Provide the [x, y] coordinate of the cell's center where the given text is located.  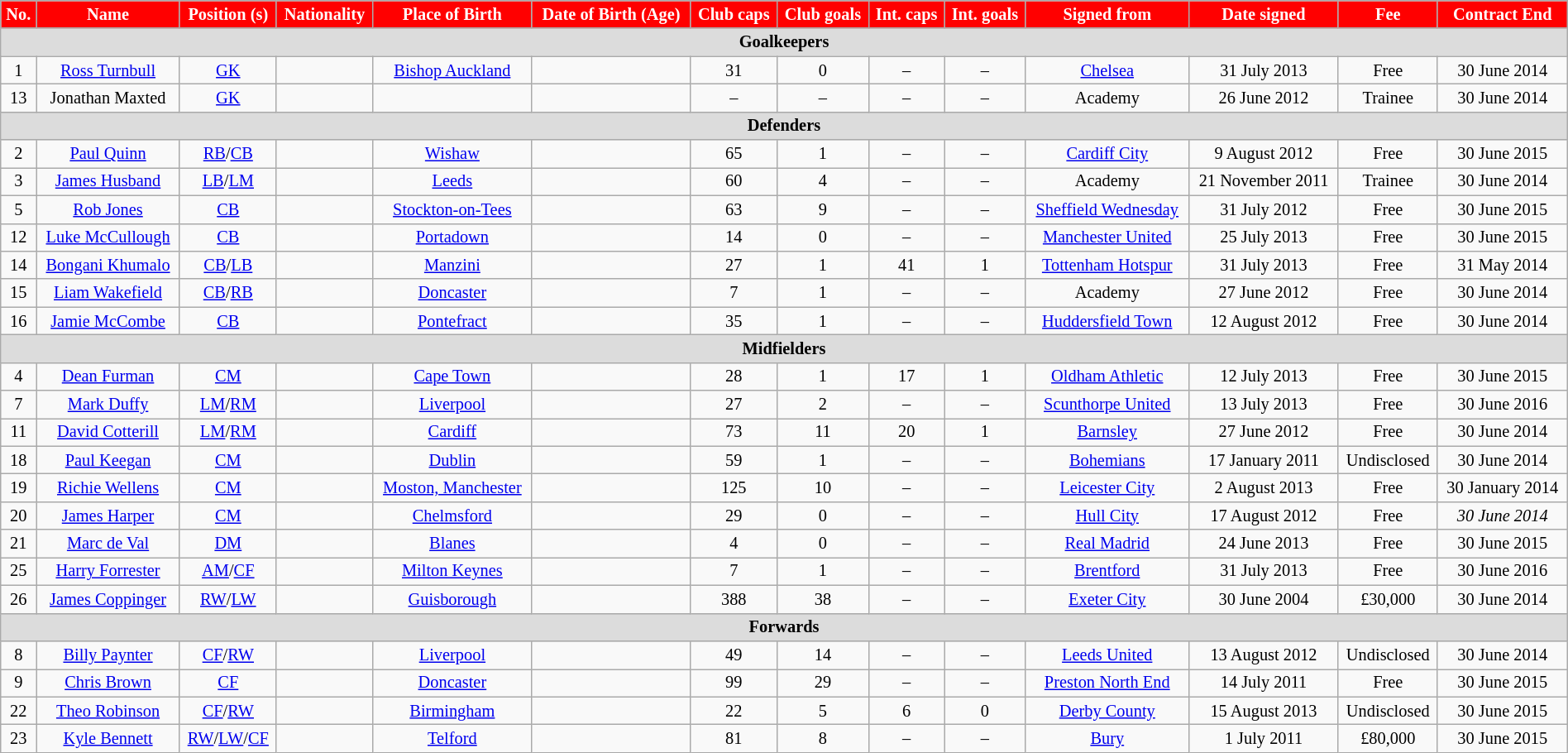
Exeter City [1107, 599]
Moston, Manchester [452, 487]
Leeds United [1107, 655]
23 [18, 738]
Ross Turnbull [108, 70]
16 [18, 321]
63 [734, 209]
31 May 2014 [1502, 265]
LB/LM [228, 181]
41 [906, 265]
Nationality [324, 14]
Manchester United [1107, 237]
Midfielders [784, 348]
Telford [452, 738]
Brentford [1107, 571]
17 August 2012 [1264, 516]
24 June 2013 [1264, 544]
Mark Duffy [108, 405]
Date signed [1264, 14]
AM/CF [228, 571]
18 [18, 460]
Oldham Athletic [1107, 376]
Cardiff City [1107, 154]
30 January 2014 [1502, 487]
CB/LB [228, 265]
Birmingham [452, 711]
26 June 2012 [1264, 98]
Sheffield Wednesday [1107, 209]
Club caps [734, 14]
31 [734, 70]
Dublin [452, 460]
Barnsley [1107, 432]
Place of Birth [452, 14]
Harry Forrester [108, 571]
Marc de Val [108, 544]
Paul Quinn [108, 154]
Paul Keegan [108, 460]
12 August 2012 [1264, 321]
Hull City [1107, 516]
RB/CB [228, 154]
30 June 2004 [1264, 599]
Leeds [452, 181]
Bishop Auckland [452, 70]
RW/LW/CF [228, 738]
Jamie McCombe [108, 321]
13 July 2013 [1264, 405]
Cape Town [452, 376]
17 [906, 376]
2 August 2013 [1264, 487]
David Cotterill [108, 432]
Bohemians [1107, 460]
Chris Brown [108, 683]
Cardiff [452, 432]
CF [228, 683]
3 [18, 181]
73 [734, 432]
Huddersfield Town [1107, 321]
Preston North End [1107, 683]
1 July 2011 [1264, 738]
35 [734, 321]
No. [18, 14]
Luke McCullough [108, 237]
Int. caps [906, 14]
38 [824, 599]
Pontefract [452, 321]
DM [228, 544]
CB/RB [228, 293]
21 November 2011 [1264, 181]
James Husband [108, 181]
21 [18, 544]
Real Madrid [1107, 544]
Portadown [452, 237]
Position (s) [228, 14]
25 [18, 571]
James Harper [108, 516]
Stockton-on-Tees [452, 209]
12 [18, 237]
Goalkeepers [784, 42]
Scunthorpe United [1107, 405]
17 January 2011 [1264, 460]
125 [734, 487]
Contract End [1502, 14]
59 [734, 460]
31 July 2012 [1264, 209]
Derby County [1107, 711]
Defenders [784, 126]
Date of Birth (Age) [611, 14]
Manzini [452, 265]
RW/LW [228, 599]
6 [906, 711]
James Coppinger [108, 599]
15 August 2013 [1264, 711]
Billy Paynter [108, 655]
£80,000 [1388, 738]
Bongani Khumalo [108, 265]
Int. goals [985, 14]
13 [18, 98]
Richie Wellens [108, 487]
15 [18, 293]
12 July 2013 [1264, 376]
Liam Wakefield [108, 293]
Chelsea [1107, 70]
Fee [1388, 14]
9 August 2012 [1264, 154]
26 [18, 599]
Chelmsford [452, 516]
Leicester City [1107, 487]
Tottenham Hotspur [1107, 265]
28 [734, 376]
Signed from [1107, 14]
Kyle Bennett [108, 738]
Blanes [452, 544]
99 [734, 683]
19 [18, 487]
388 [734, 599]
Forwards [784, 627]
Milton Keynes [452, 571]
65 [734, 154]
Dean Furman [108, 376]
60 [734, 181]
Wishaw [452, 154]
Guisborough [452, 599]
Name [108, 14]
49 [734, 655]
£30,000 [1388, 599]
10 [824, 487]
Jonathan Maxted [108, 98]
14 July 2011 [1264, 683]
13 August 2012 [1264, 655]
81 [734, 738]
Rob Jones [108, 209]
Club goals [824, 14]
25 July 2013 [1264, 237]
Bury [1107, 738]
Theo Robinson [108, 711]
